Locate the cell with the specified text and output its (X, Y) center coordinate. 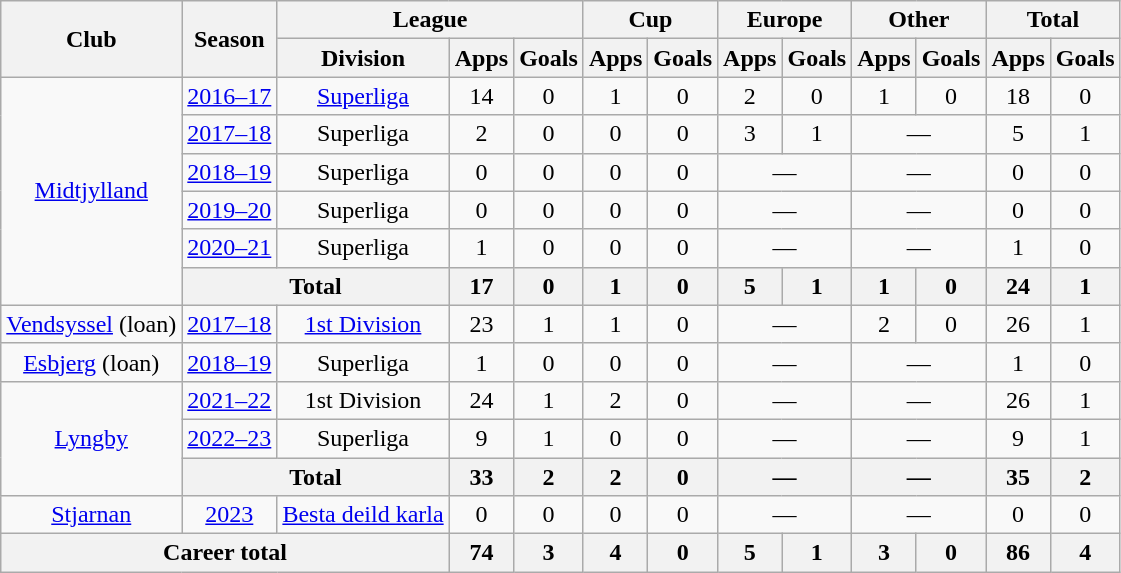
14 (481, 96)
2021–22 (230, 400)
Career total (225, 553)
2020–21 (230, 248)
Season (230, 39)
Esbjerg (loan) (92, 362)
Other (919, 20)
Stjarnan (92, 515)
23 (481, 324)
Club (92, 39)
18 (1018, 96)
2016–17 (230, 96)
Vendsyssel (loan) (92, 324)
35 (1018, 477)
Lyngby (92, 438)
33 (481, 477)
Besta deild karla (363, 515)
Cup (650, 20)
2023 (230, 515)
Midtjylland (92, 191)
17 (481, 286)
74 (481, 553)
2022–23 (230, 438)
Europe (785, 20)
2019–20 (230, 210)
86 (1018, 553)
League (430, 20)
Division (363, 58)
